Identify which cell holds the provided text, then report its [X, Y] central coordinate. 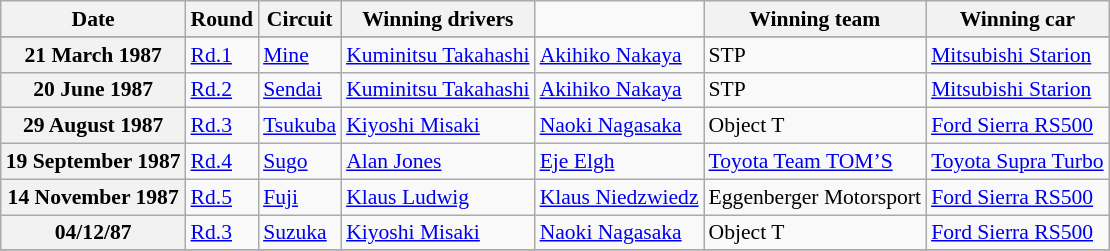
Fuji [300, 197]
Mine [300, 55]
Round [222, 19]
Winning team [816, 19]
29 August 1987 [94, 126]
Winning drivers [438, 19]
Klaus Niedzwiedz [620, 197]
20 June 1987 [94, 90]
Sendai [300, 90]
04/12/87 [94, 233]
21 March 1987 [94, 55]
Sugo [300, 162]
Suzuka [300, 233]
Circuit [300, 19]
Eggenberger Motorsport [816, 197]
Rd.2 [222, 90]
Eje Elgh [620, 162]
Rd.5 [222, 197]
Toyota Supra Turbo [1018, 162]
Tsukuba [300, 126]
Alan Jones [438, 162]
Winning car [1018, 19]
Date [94, 19]
Rd.4 [222, 162]
Rd.1 [222, 55]
Toyota Team TOM’S [816, 162]
14 November 1987 [94, 197]
Klaus Ludwig [438, 197]
19 September 1987 [94, 162]
